Extract the [x, y] coordinate from the center of the cell holding the provided text.  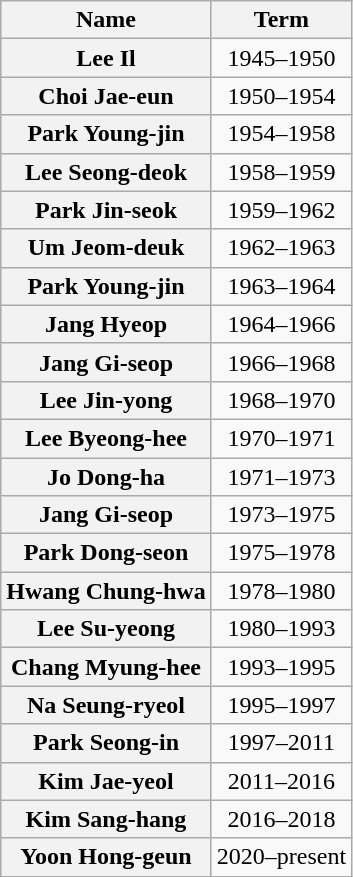
Name [106, 20]
1950–1954 [281, 96]
1968–1970 [281, 400]
2011–2016 [281, 781]
Park Jin-seok [106, 210]
1962–1963 [281, 248]
Term [281, 20]
Lee Seong-deok [106, 172]
1993–1995 [281, 667]
Chang Myung-hee [106, 667]
1945–1950 [281, 58]
1995–1997 [281, 705]
1954–1958 [281, 134]
2020–present [281, 857]
1997–2011 [281, 743]
Lee Jin-yong [106, 400]
1958–1959 [281, 172]
Park Seong-in [106, 743]
1966–1968 [281, 362]
Hwang Chung-hwa [106, 591]
2016–2018 [281, 819]
Lee Su-yeong [106, 629]
Jang Hyeop [106, 324]
1959–1962 [281, 210]
Um Jeom-deuk [106, 248]
Park Dong-seon [106, 553]
1975–1978 [281, 553]
1970–1971 [281, 438]
1980–1993 [281, 629]
Kim Jae-yeol [106, 781]
1971–1973 [281, 477]
Lee Byeong-hee [106, 438]
1963–1964 [281, 286]
Jo Dong-ha [106, 477]
1973–1975 [281, 515]
1978–1980 [281, 591]
Lee Il [106, 58]
Yoon Hong-geun [106, 857]
Kim Sang-hang [106, 819]
Na Seung-ryeol [106, 705]
Choi Jae-eun [106, 96]
1964–1966 [281, 324]
